Return [X, Y] of the center of cell containing provided text 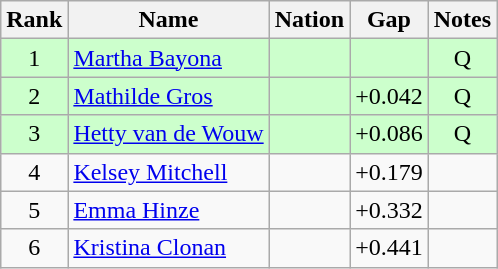
Mathilde Gros [168, 96]
Kelsey Mitchell [168, 172]
+0.042 [390, 96]
4 [34, 172]
Kristina Clonan [168, 248]
5 [34, 210]
6 [34, 248]
+0.179 [390, 172]
Name [168, 20]
3 [34, 134]
Martha Bayona [168, 58]
+0.332 [390, 210]
Notes [462, 20]
Rank [34, 20]
Nation [309, 20]
Gap [390, 20]
1 [34, 58]
2 [34, 96]
+0.441 [390, 248]
Hetty van de Wouw [168, 134]
+0.086 [390, 134]
Emma Hinze [168, 210]
